From the cell containing the given text, extract its center point as [x, y] coordinate. 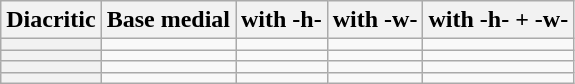
Base medial [168, 20]
with -h- + -w- [498, 20]
with -h- [282, 20]
with -w- [375, 20]
Diacritic [51, 20]
